Capture the cell that displays the provided text and extract its [x, y] central coordinate. 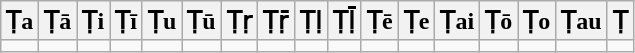
Ṭḷ [311, 21]
Ṭḹ [345, 21]
Ṭṝ [276, 21]
Ṭō [499, 21]
Ṭē [380, 21]
Ṭai [458, 21]
Ṭe [416, 21]
Ṭī [126, 21]
Ṭā [58, 21]
Ṭau [582, 21]
Ṭṛ [240, 21]
Ṭū [202, 21]
Ṭi [94, 21]
Ṭo [537, 21]
Ṭu [162, 21]
Ṭa [20, 21]
Ṭ [620, 21]
